Search for the cell housing the specified text and yield its (X, Y) center coordinate. 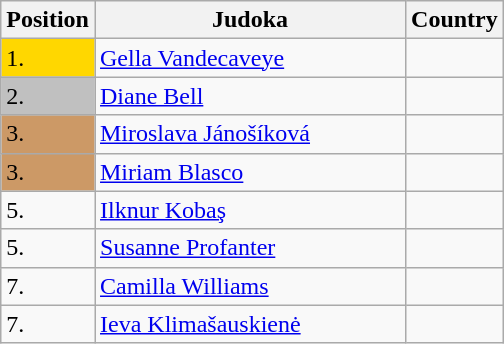
Country (455, 20)
Ilknur Kobaş (250, 210)
Susanne Profanter (250, 248)
Miriam Blasco (250, 172)
Position (48, 20)
Diane Bell (250, 96)
2. (48, 96)
Camilla Williams (250, 286)
Judoka (250, 20)
Miroslava Jánošíková (250, 134)
Ieva Klimašauskienė (250, 324)
1. (48, 58)
Gella Vandecaveye (250, 58)
